Search for the cell housing the specified text and yield its [x, y] center coordinate. 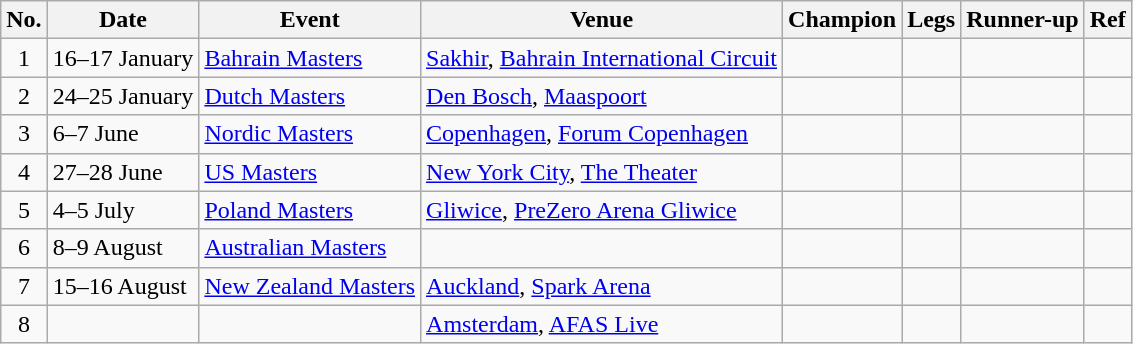
Legs [932, 20]
4 [24, 172]
6 [24, 248]
Nordic Masters [310, 134]
8–9 August [123, 248]
27–28 June [123, 172]
No. [24, 20]
2 [24, 96]
Sakhir, Bahrain International Circuit [602, 58]
8 [24, 324]
Event [310, 20]
Poland Masters [310, 210]
Gliwice, PreZero Arena Gliwice [602, 210]
16–17 January [123, 58]
US Masters [310, 172]
Venue [602, 20]
Dutch Masters [310, 96]
Auckland, Spark Arena [602, 286]
5 [24, 210]
7 [24, 286]
6–7 June [123, 134]
New York City, The Theater [602, 172]
Runner-up [1023, 20]
1 [24, 58]
Date [123, 20]
Bahrain Masters [310, 58]
Den Bosch, Maaspoort [602, 96]
15–16 August [123, 286]
24–25 January [123, 96]
Champion [842, 20]
Copenhagen, Forum Copenhagen [602, 134]
Australian Masters [310, 248]
3 [24, 134]
New Zealand Masters [310, 286]
Ref [1108, 20]
4–5 July [123, 210]
Amsterdam, AFAS Live [602, 324]
